Scan for the cell matching the given text and deliver its (X, Y) coordinate at center. 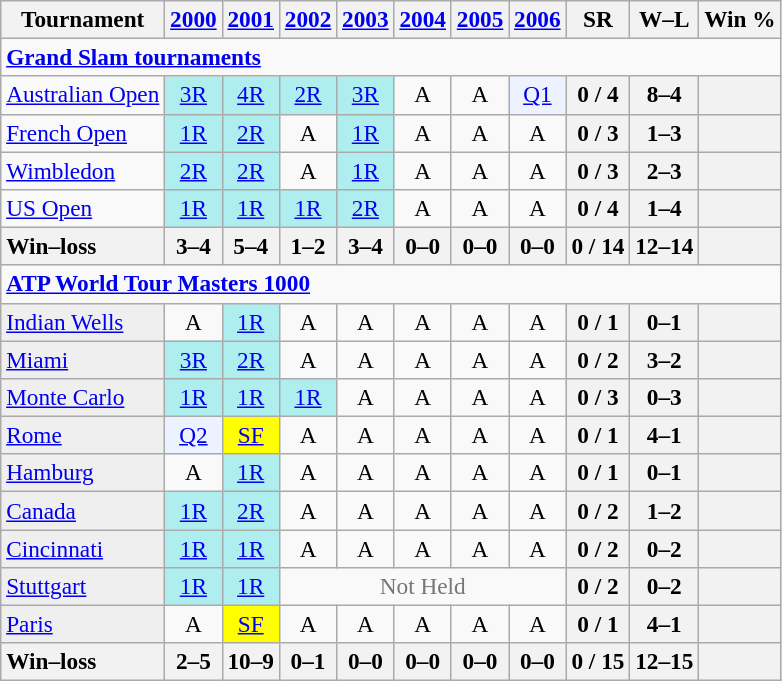
2002 (308, 19)
Indian Wells (83, 322)
2005 (480, 19)
2000 (194, 19)
Rome (83, 435)
2001 (250, 19)
2004 (422, 19)
W–L (664, 19)
0–3 (664, 397)
12–14 (664, 246)
Win % (740, 19)
1–3 (664, 133)
ATP World Tour Masters 1000 (391, 284)
0 / 14 (598, 246)
2–3 (664, 170)
Australian Open (83, 95)
Grand Slam tournaments (391, 57)
3–2 (664, 359)
Q1 (538, 95)
Not Held (422, 586)
5–4 (250, 246)
Cincinnati (83, 548)
2006 (538, 19)
Miami (83, 359)
Monte Carlo (83, 397)
2–5 (194, 662)
1–4 (664, 208)
8–4 (664, 95)
Paris (83, 624)
Q2 (194, 435)
4R (250, 95)
10–9 (250, 662)
12–15 (664, 662)
0 / 15 (598, 662)
US Open (83, 208)
Canada (83, 510)
Hamburg (83, 473)
2003 (366, 19)
Stuttgart (83, 586)
Wimbledon (83, 170)
French Open (83, 133)
Tournament (83, 19)
SR (598, 19)
